Return the (X, Y) coordinate for the center point of the cell that contains the specified text.  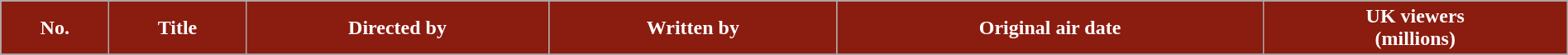
Title (177, 28)
UK viewers(millions) (1415, 28)
Directed by (397, 28)
No. (55, 28)
Written by (693, 28)
Original air date (1050, 28)
